Determine the (x, y) coordinate at the center of the cell enclosing the given text.  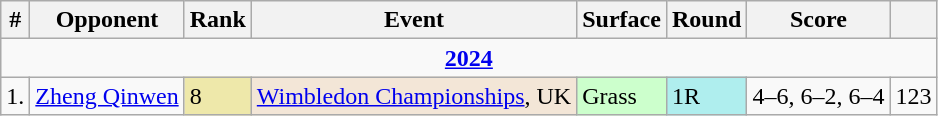
Opponent (107, 20)
Zheng Qinwen (107, 96)
4–6, 6–2, 6–4 (818, 96)
123 (914, 96)
Rank (218, 20)
Round (706, 20)
Event (414, 20)
# (16, 20)
Wimbledon Championships, UK (414, 96)
2024 (469, 58)
1. (16, 96)
Surface (622, 20)
8 (218, 96)
1R (706, 96)
Score (818, 20)
Grass (622, 96)
